Scan for the cell matching the given text and deliver its (x, y) coordinate at center. 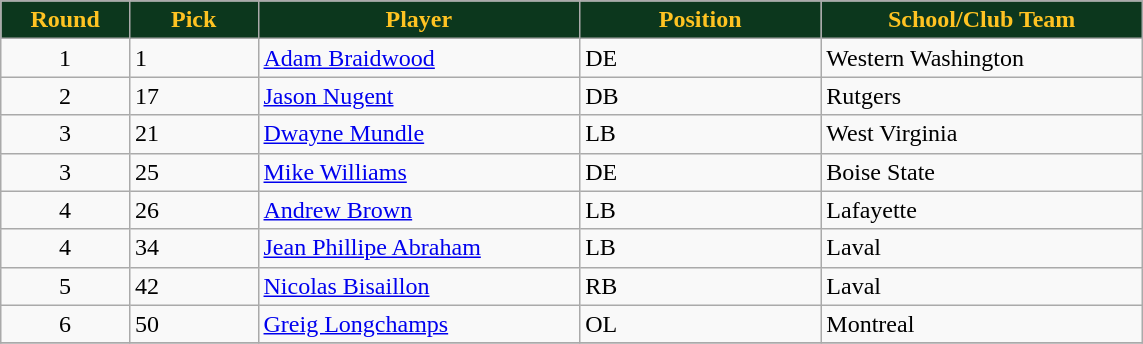
Adam Braidwood (419, 58)
Mike Williams (419, 172)
Lafayette (982, 210)
Jason Nugent (419, 96)
Player (419, 20)
School/Club Team (982, 20)
Western Washington (982, 58)
6 (66, 324)
21 (194, 134)
34 (194, 248)
West Virginia (982, 134)
Position (700, 20)
Boise State (982, 172)
DB (700, 96)
26 (194, 210)
RB (700, 286)
Pick (194, 20)
Nicolas Bisaillon (419, 286)
50 (194, 324)
Montreal (982, 324)
42 (194, 286)
2 (66, 96)
Andrew Brown (419, 210)
Round (66, 20)
Jean Phillipe Abraham (419, 248)
OL (700, 324)
25 (194, 172)
Dwayne Mundle (419, 134)
Rutgers (982, 96)
5 (66, 286)
Greig Longchamps (419, 324)
17 (194, 96)
